For the text-containing cell, return its midpoint in [x, y] coordinate format. 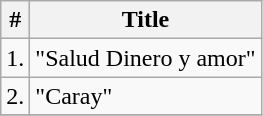
"Caray" [146, 96]
# [16, 20]
1. [16, 58]
2. [16, 96]
"Salud Dinero y amor" [146, 58]
Title [146, 20]
